Return the [X, Y] coordinate for the center point of the cell that contains the specified text.  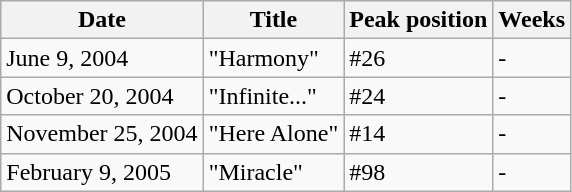
"Infinite..." [274, 96]
#24 [418, 96]
Date [102, 20]
February 9, 2005 [102, 172]
"Here Alone" [274, 134]
Weeks [532, 20]
#26 [418, 58]
"Harmony" [274, 58]
November 25, 2004 [102, 134]
#98 [418, 172]
October 20, 2004 [102, 96]
#14 [418, 134]
Title [274, 20]
June 9, 2004 [102, 58]
"Miracle" [274, 172]
Peak position [418, 20]
